Determine the (X, Y) coordinate at the center of the cell enclosing the given text.  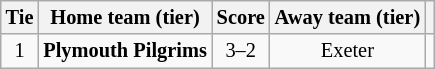
Away team (tier) (348, 17)
1 (20, 51)
Tie (20, 17)
Exeter (348, 51)
Score (241, 17)
Home team (tier) (124, 17)
3–2 (241, 51)
Plymouth Pilgrims (124, 51)
